From the cell containing the given text, extract its center point as [X, Y] coordinate. 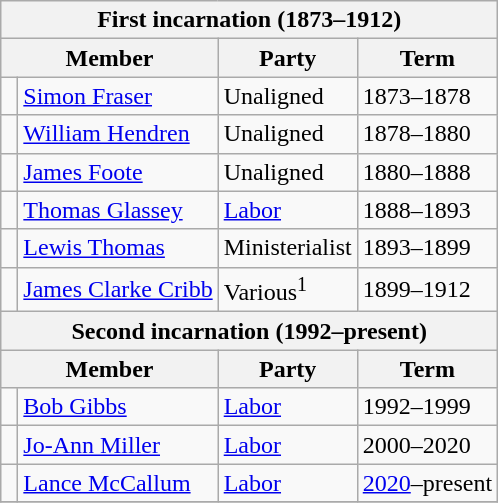
Various1 [288, 290]
2000–2020 [427, 445]
James Foote [118, 172]
Second incarnation (1992–present) [250, 331]
First incarnation (1873–1912) [250, 20]
Simon Fraser [118, 96]
Bob Gibbs [118, 407]
1899–1912 [427, 290]
1888–1893 [427, 210]
Jo-Ann Miller [118, 445]
1878–1880 [427, 134]
1893–1899 [427, 248]
Lance McCallum [118, 483]
Lewis Thomas [118, 248]
1873–1878 [427, 96]
James Clarke Cribb [118, 290]
1880–1888 [427, 172]
2020–present [427, 483]
Thomas Glassey [118, 210]
1992–1999 [427, 407]
Ministerialist [288, 248]
William Hendren [118, 134]
